Search for the cell housing the specified text and yield its (x, y) center coordinate. 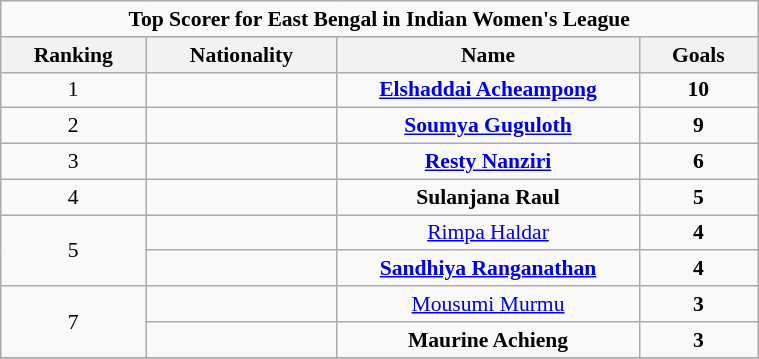
2 (74, 126)
Ranking (74, 55)
Mousumi Murmu (488, 304)
Nationality (242, 55)
Goals (698, 55)
6 (698, 162)
9 (698, 126)
Sulanjana Raul (488, 197)
Maurine Achieng (488, 340)
Top Scorer for East Bengal in Indian Women's League (380, 19)
Sandhiya Ranganathan (488, 269)
Resty Nanziri (488, 162)
Soumya Guguloth (488, 126)
1 (74, 90)
Elshaddai Acheampong (488, 90)
Name (488, 55)
10 (698, 90)
Rimpa Haldar (488, 233)
7 (74, 322)
